Return (x, y) of the center of cell containing provided text 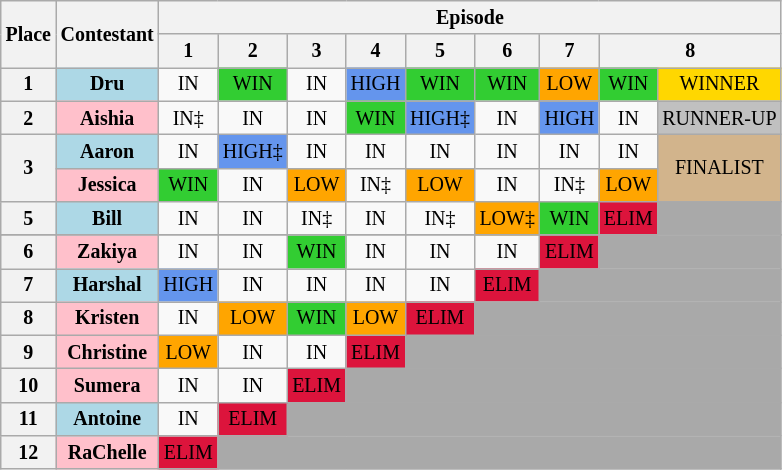
Bill (108, 218)
Episode (470, 18)
Contestant (108, 34)
Aishia (108, 118)
Place (28, 34)
10 (28, 386)
Antoine (108, 420)
Christine (108, 352)
FINALIST (719, 168)
Harshal (108, 286)
9 (28, 352)
RaChelle (108, 452)
LOW‡ (508, 218)
Zakiya (108, 252)
Kristen (108, 318)
Dru (108, 84)
11 (28, 420)
Sumera (108, 386)
4 (376, 52)
12 (28, 452)
RUNNER-UP (719, 118)
WINNER (719, 84)
Jessica (108, 184)
Aaron (108, 152)
